Search for the cell housing the specified text and yield its [x, y] center coordinate. 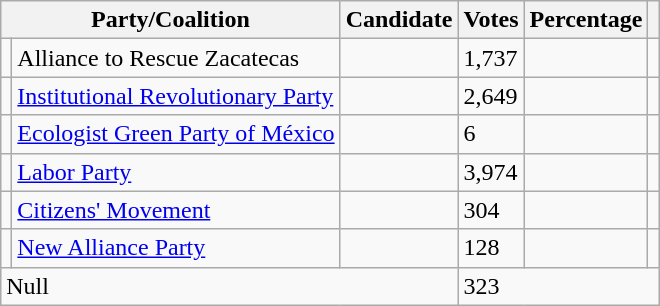
304 [491, 210]
1,737 [491, 58]
Labor Party [176, 172]
Institutional Revolutionary Party [176, 96]
Percentage [586, 20]
2,649 [491, 96]
Citizens' Movement [176, 210]
128 [491, 248]
323 [558, 286]
Ecologist Green Party of México [176, 134]
Null [230, 286]
Candidate [399, 20]
6 [491, 134]
3,974 [491, 172]
Alliance to Rescue Zacatecas [176, 58]
New Alliance Party [176, 248]
Party/Coalition [170, 20]
Votes [491, 20]
